Search for the cell housing the specified text and yield its (x, y) center coordinate. 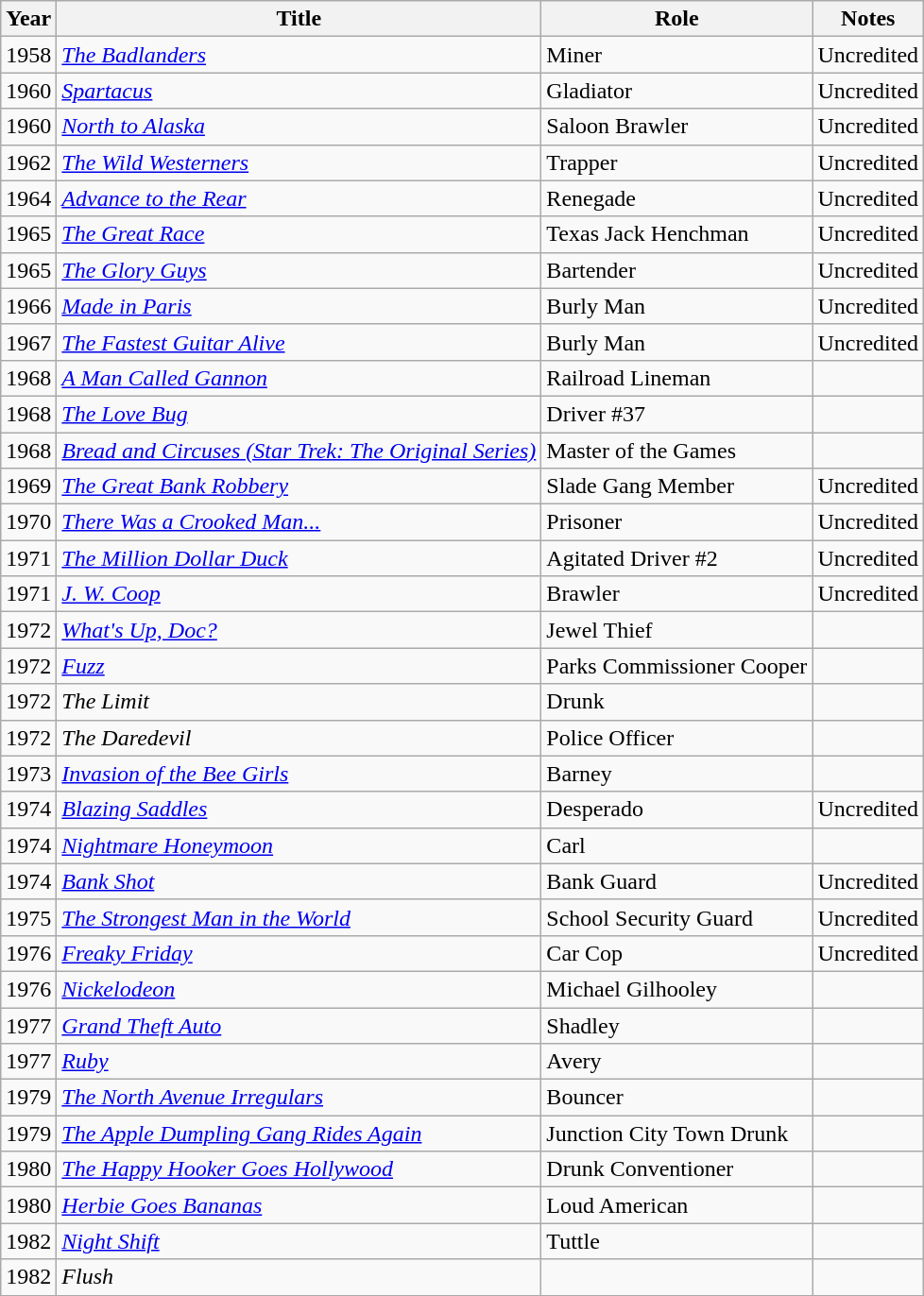
1962 (28, 162)
Freaky Friday (299, 953)
The Fastest Guitar Alive (299, 342)
The Happy Hooker Goes Hollywood (299, 1169)
1967 (28, 342)
The Wild Westerners (299, 162)
Loud American (676, 1205)
Advance to the Rear (299, 198)
Texas Jack Henchman (676, 234)
Carl (676, 845)
Title (299, 19)
Police Officer (676, 738)
Bank Shot (299, 881)
Grand Theft Auto (299, 1025)
There Was a Crooked Man... (299, 522)
Role (676, 19)
What's Up, Doc? (299, 630)
Barney (676, 774)
The Great Bank Robbery (299, 486)
Brawler (676, 594)
The Badlanders (299, 55)
Bank Guard (676, 881)
Made in Paris (299, 306)
Drunk Conventioner (676, 1169)
Shadley (676, 1025)
1958 (28, 55)
Driver #37 (676, 414)
Ruby (299, 1062)
1973 (28, 774)
Slade Gang Member (676, 486)
Agitated Driver #2 (676, 558)
The Great Race (299, 234)
The Apple Dumpling Gang Rides Again (299, 1134)
Miner (676, 55)
Nickelodeon (299, 989)
Gladiator (676, 91)
Trapper (676, 162)
Prisoner (676, 522)
Avery (676, 1062)
Jewel Thief (676, 630)
Drunk (676, 702)
J. W. Coop (299, 594)
Spartacus (299, 91)
The Love Bug (299, 414)
Railroad Lineman (676, 378)
Notes (868, 19)
The Limit (299, 702)
Saloon Brawler (676, 127)
The Million Dollar Duck (299, 558)
A Man Called Gannon (299, 378)
The Daredevil (299, 738)
Blazing Saddles (299, 810)
Master of the Games (676, 451)
The Strongest Man in the World (299, 917)
The Glory Guys (299, 270)
Fuzz (299, 666)
North to Alaska (299, 127)
Invasion of the Bee Girls (299, 774)
1970 (28, 522)
Nightmare Honeymoon (299, 845)
Night Shift (299, 1241)
Michael Gilhooley (676, 989)
1964 (28, 198)
Year (28, 19)
Herbie Goes Bananas (299, 1205)
Flush (299, 1277)
Bread and Circuses (Star Trek: The Original Series) (299, 451)
The North Avenue Irregulars (299, 1098)
Parks Commissioner Cooper (676, 666)
School Security Guard (676, 917)
Desperado (676, 810)
Renegade (676, 198)
Car Cop (676, 953)
Bartender (676, 270)
1975 (28, 917)
1966 (28, 306)
Bouncer (676, 1098)
Junction City Town Drunk (676, 1134)
1969 (28, 486)
Tuttle (676, 1241)
